Capture the cell that displays the provided text and extract its (x, y) central coordinate. 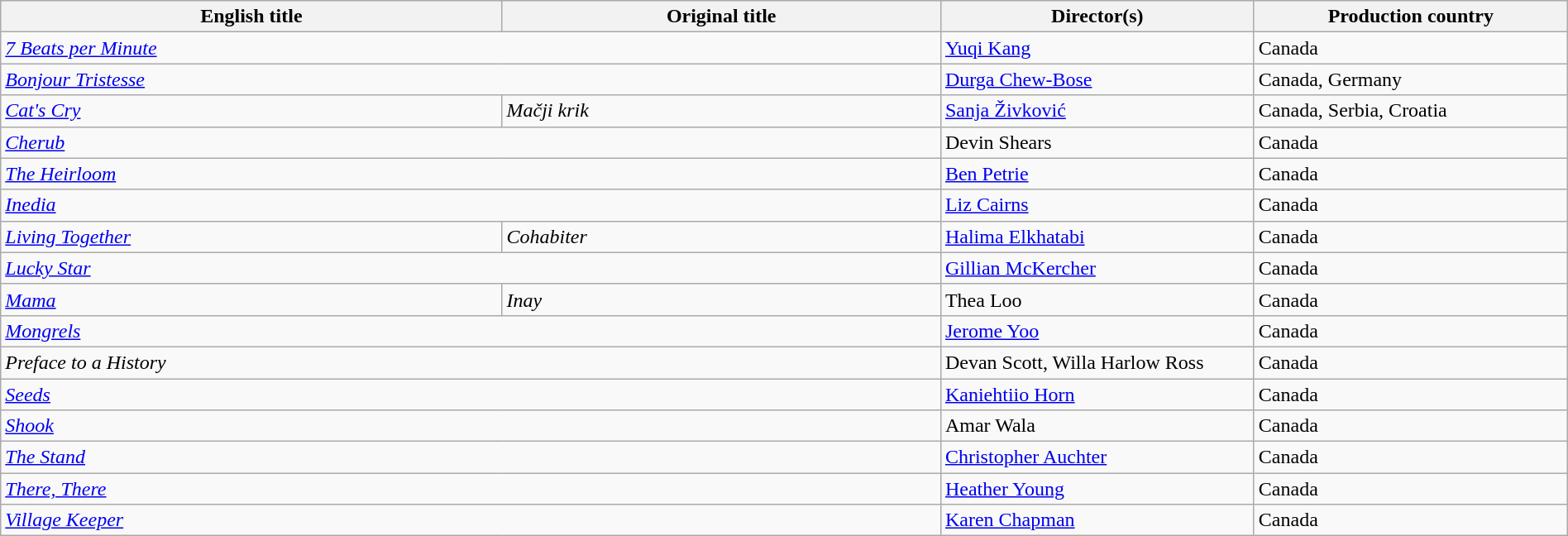
Bonjour Tristesse (471, 79)
Mongrels (471, 331)
Production country (1411, 17)
Karen Chapman (1097, 520)
Director(s) (1097, 17)
Christopher Auchter (1097, 457)
Heather Young (1097, 489)
The Stand (471, 457)
Seeds (471, 395)
Thea Loo (1097, 299)
Sanja Živković (1097, 111)
Durga Chew-Bose (1097, 79)
Gillian McKercher (1097, 268)
The Heirloom (471, 174)
Kaniehtiio Horn (1097, 395)
There, There (471, 489)
Inay (721, 299)
Canada, Germany (1411, 79)
Village Keeper (471, 520)
Cherub (471, 142)
Ben Petrie (1097, 174)
Yuqi Kang (1097, 48)
Devin Shears (1097, 142)
Mačji krik (721, 111)
7 Beats per Minute (471, 48)
Canada, Serbia, Croatia (1411, 111)
Preface to a History (471, 362)
Devan Scott, Willa Harlow Ross (1097, 362)
Liz Cairns (1097, 205)
Mama (251, 299)
Inedia (471, 205)
English title (251, 17)
Cohabiter (721, 237)
Living Together (251, 237)
Original title (721, 17)
Jerome Yoo (1097, 331)
Shook (471, 426)
Amar Wala (1097, 426)
Lucky Star (471, 268)
Cat's Cry (251, 111)
Halima Elkhatabi (1097, 237)
